Locate the cell with the specified text and output its [X, Y] center coordinate. 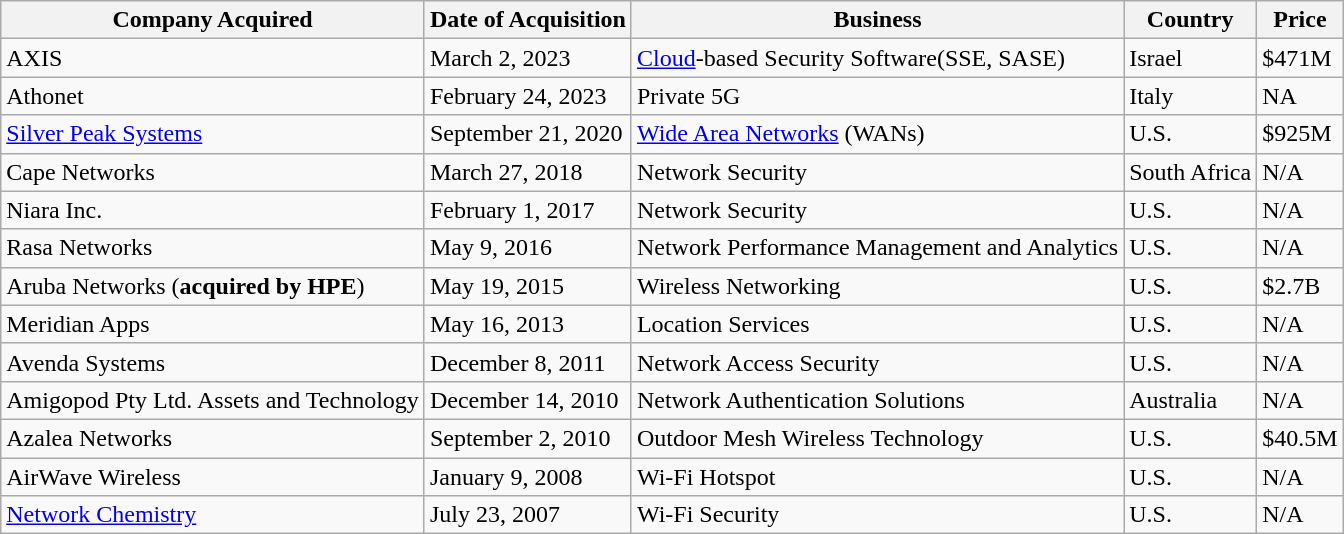
Wi-Fi Hotspot [877, 477]
NA [1300, 96]
Private 5G [877, 96]
Niara Inc. [213, 210]
January 9, 2008 [528, 477]
Aruba Networks (acquired by HPE) [213, 286]
Network Access Security [877, 362]
September 21, 2020 [528, 134]
South Africa [1190, 172]
AXIS [213, 58]
Wi-Fi Security [877, 515]
Cloud-based Security Software(SSE, SASE) [877, 58]
July 23, 2007 [528, 515]
Azalea Networks [213, 438]
March 27, 2018 [528, 172]
Network Authentication Solutions [877, 400]
Silver Peak Systems [213, 134]
September 2, 2010 [528, 438]
Wireless Networking [877, 286]
February 1, 2017 [528, 210]
Network Chemistry [213, 515]
Date of Acquisition [528, 20]
Country [1190, 20]
Australia [1190, 400]
Avenda Systems [213, 362]
December 14, 2010 [528, 400]
Cape Networks [213, 172]
Outdoor Mesh Wireless Technology [877, 438]
Amigopod Pty Ltd. Assets and Technology [213, 400]
Network Performance Management and Analytics [877, 248]
Wide Area Networks (WANs) [877, 134]
AirWave Wireless [213, 477]
March 2, 2023 [528, 58]
Location Services [877, 324]
May 19, 2015 [528, 286]
February 24, 2023 [528, 96]
May 16, 2013 [528, 324]
Israel [1190, 58]
December 8, 2011 [528, 362]
Business [877, 20]
$471M [1300, 58]
Price [1300, 20]
May 9, 2016 [528, 248]
Athonet [213, 96]
Meridian Apps [213, 324]
$2.7B [1300, 286]
Company Acquired [213, 20]
Italy [1190, 96]
$925M [1300, 134]
$40.5M [1300, 438]
Rasa Networks [213, 248]
